For the text-containing cell, return its midpoint in (x, y) coordinate format. 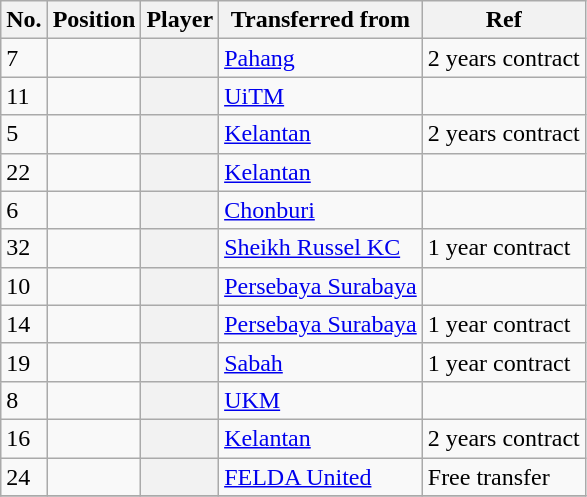
7 (24, 58)
Ref (504, 20)
19 (24, 362)
Free transfer (504, 477)
14 (24, 324)
UKM (321, 400)
Transferred from (321, 20)
Position (94, 20)
16 (24, 438)
Player (180, 20)
11 (24, 96)
Sabah (321, 362)
22 (24, 172)
UiTM (321, 96)
Sheikh Russel KC (321, 248)
10 (24, 286)
32 (24, 248)
Pahang (321, 58)
6 (24, 210)
Chonburi (321, 210)
No. (24, 20)
8 (24, 400)
5 (24, 134)
FELDA United (321, 477)
24 (24, 477)
